Identify which cell holds the provided text, then report its (x, y) central coordinate. 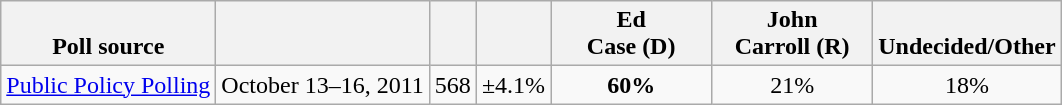
Undecided/Other (967, 34)
Poll source (108, 34)
60% (632, 85)
October 13–16, 2011 (322, 85)
EdCase (D) (632, 34)
Public Policy Polling (108, 85)
568 (452, 85)
JohnCarroll (R) (792, 34)
21% (792, 85)
18% (967, 85)
±4.1% (513, 85)
